Return (x, y) of the center of cell containing provided text 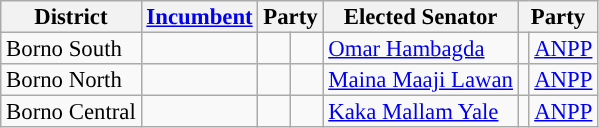
Borno North (71, 80)
Borno Central (71, 112)
Maina Maaji Lawan (420, 80)
Borno South (71, 49)
Kaka Mallam Yale (420, 112)
District (71, 17)
Omar Hambagda (420, 49)
Incumbent (200, 17)
Elected Senator (420, 17)
